Find where the given text appears and provide that cell's center as [X, Y] coordinate. 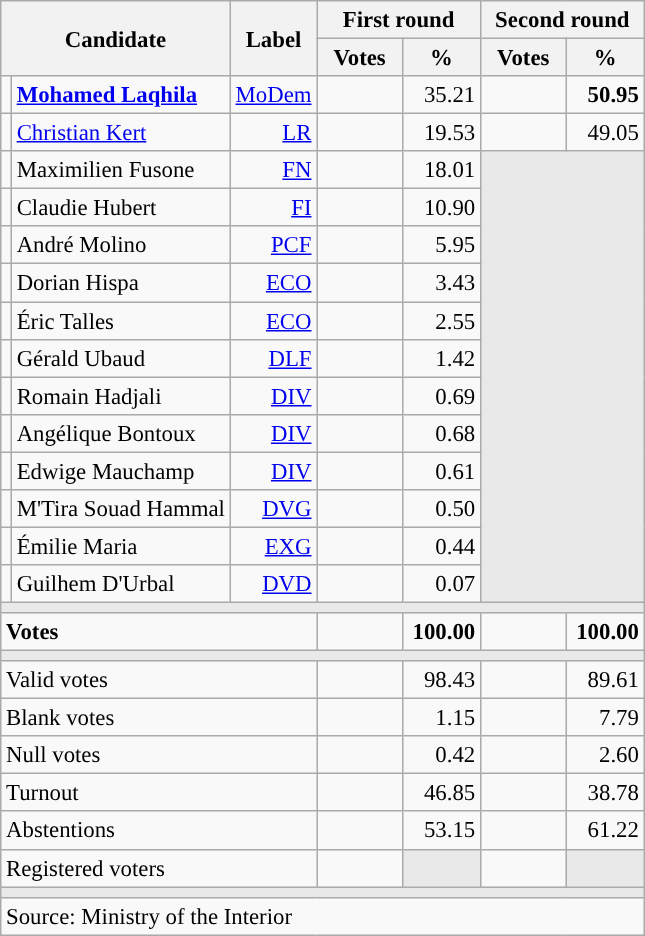
EXG [274, 546]
0.68 [441, 433]
Valid votes [159, 680]
First round [399, 20]
Source: Ministry of the Interior [322, 916]
Angélique Bontoux [120, 433]
Registered voters [159, 868]
M'Tira Souad Hammal [120, 509]
61.22 [605, 831]
PCF [274, 245]
49.05 [605, 133]
Dorian Hispa [120, 283]
2.60 [605, 755]
Turnout [159, 793]
FN [274, 170]
MoDem [274, 95]
Éric Talles [120, 321]
1.42 [441, 358]
2.55 [441, 321]
LR [274, 133]
50.95 [605, 95]
0.69 [441, 396]
DVG [274, 509]
10.90 [441, 208]
Edwige Mauchamp [120, 471]
Guilhem D'Urbal [120, 584]
André Molino [120, 245]
FI [274, 208]
Label [274, 38]
0.50 [441, 509]
0.44 [441, 546]
46.85 [441, 793]
38.78 [605, 793]
Abstentions [159, 831]
Émilie Maria [120, 546]
0.61 [441, 471]
5.95 [441, 245]
Blank votes [159, 718]
89.61 [605, 680]
98.43 [441, 680]
Romain Hadjali [120, 396]
53.15 [441, 831]
Mohamed Laqhila [120, 95]
Second round [562, 20]
35.21 [441, 95]
DVD [274, 584]
Maximilien Fusone [120, 170]
Christian Kert [120, 133]
18.01 [441, 170]
1.15 [441, 718]
DLF [274, 358]
7.79 [605, 718]
Null votes [159, 755]
19.53 [441, 133]
0.42 [441, 755]
0.07 [441, 584]
3.43 [441, 283]
Gérald Ubaud [120, 358]
Candidate [116, 38]
Claudie Hubert [120, 208]
